Pinpoint the cell where the given text exists, returning its (x, y) midpoint coordinate. 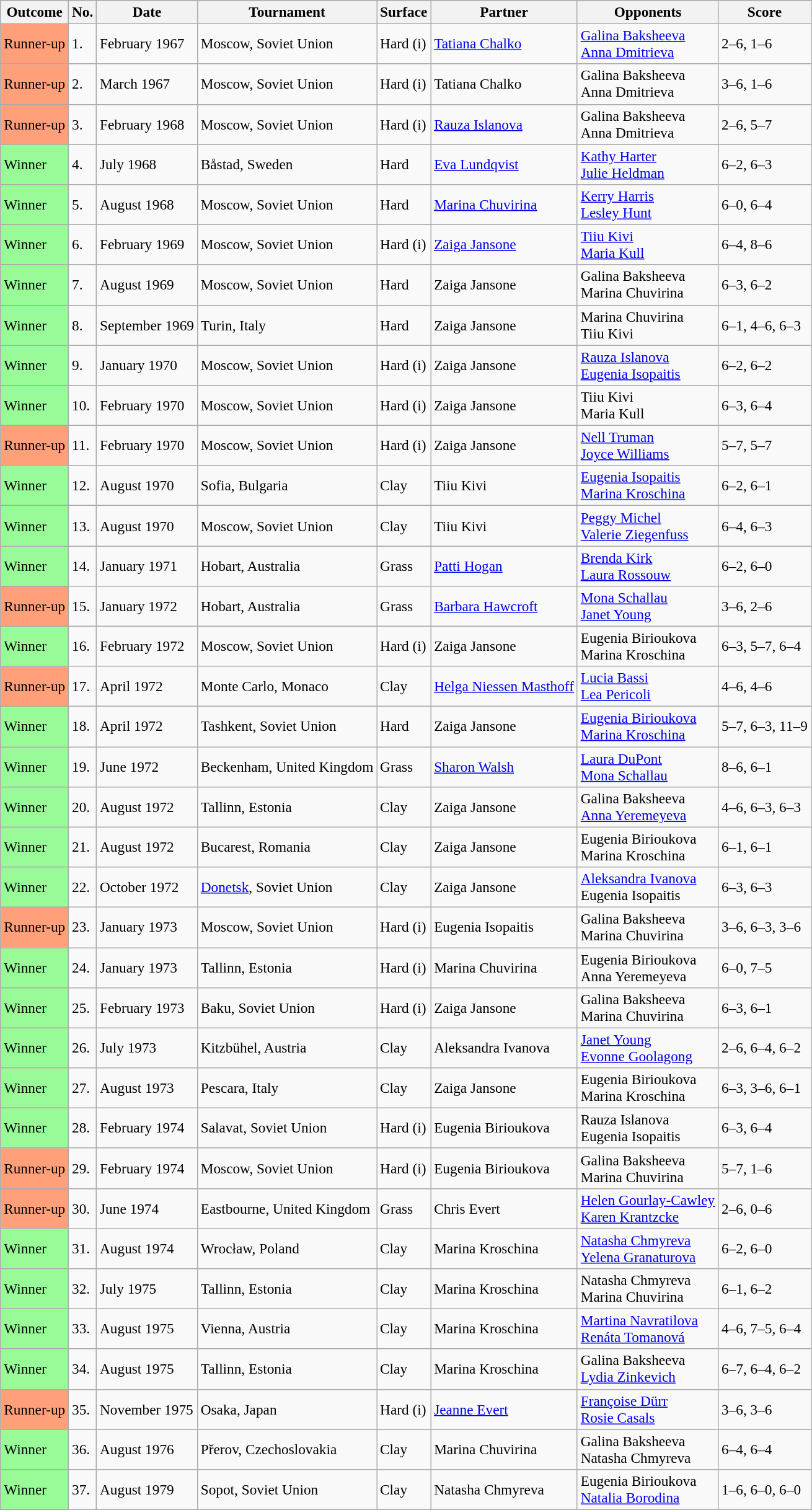
June 1974 (148, 1209)
13. (83, 526)
Přerov, Czechoslovakia (286, 1449)
6–4, 6–3 (765, 526)
3. (83, 124)
6–1, 6–2 (765, 1288)
Nell Truman Joyce Williams (647, 445)
1. (83, 43)
14. (83, 565)
Outcome (35, 12)
August 1973 (148, 1087)
6–2, 6–3 (765, 164)
6–4, 6–4 (765, 1449)
7. (83, 285)
20. (83, 807)
3–6, 6–3, 3–6 (765, 927)
2. (83, 84)
2–6, 1–6 (765, 43)
37. (83, 1489)
12. (83, 486)
6. (83, 244)
Helga Niessen Masthoff (505, 687)
3–6, 1–6 (765, 84)
6–4, 8–6 (765, 244)
Kerry Harris Lesley Hunt (647, 205)
6–3, 5–7, 6–4 (765, 646)
September 1969 (148, 325)
March 1967 (148, 84)
Pescara, Italy (286, 1087)
August 1968 (148, 205)
15. (83, 606)
Patti Hogan (505, 565)
6–3, 6–1 (765, 1008)
27. (83, 1087)
Helen Gourlay-Cawley Karen Krantzcke (647, 1209)
17. (83, 687)
Peggy Michel Valerie Ziegenfuss (647, 526)
August 1976 (148, 1449)
Françoise Dürr Rosie Casals (647, 1410)
10. (83, 405)
Aleksandra Ivanova (505, 1048)
Barbara Hawcroft (505, 606)
33. (83, 1329)
8–6, 6–1 (765, 766)
6–1, 4–6, 6–3 (765, 325)
Eugenia Birioukova Anna Yeremeyeva (647, 967)
Martina Navratilova Renáta Tomanová (647, 1329)
Eastbourne, United Kingdom (286, 1209)
Galina Baksheeva Lydia Zinkevich (647, 1369)
31. (83, 1248)
Score (765, 12)
4–6, 4–6 (765, 687)
18. (83, 726)
Janet Young Evonne Goolagong (647, 1048)
Sharon Walsh (505, 766)
July 1968 (148, 164)
3–6, 3–6 (765, 1410)
5–7, 6–3, 11–9 (765, 726)
21. (83, 847)
Kathy Harter Julie Heldman (647, 164)
Salavat, Soviet Union (286, 1128)
16. (83, 646)
6–0, 6–4 (765, 205)
August 1979 (148, 1489)
Eva Lundqvist (505, 164)
4. (83, 164)
6–3, 6–3 (765, 886)
6–2, 6–2 (765, 364)
Marina Chuvirina Tiiu Kivi (647, 325)
26. (83, 1048)
35. (83, 1410)
July 1975 (148, 1288)
January 1970 (148, 364)
Aleksandra Ivanova Eugenia Isopaitis (647, 886)
Vienna, Austria (286, 1329)
3–6, 2–6 (765, 606)
Natasha Chmyreva (505, 1489)
Bucarest, Romania (286, 847)
5–7, 5–7 (765, 445)
July 1973 (148, 1048)
Mona Schallau Janet Young (647, 606)
9. (83, 364)
5–7, 1–6 (765, 1168)
Sopot, Soviet Union (286, 1489)
Monte Carlo, Monaco (286, 687)
28. (83, 1128)
24. (83, 967)
Turin, Italy (286, 325)
Osaka, Japan (286, 1410)
Kitzbühel, Austria (286, 1048)
Eugenia Isopaitis Marina Kroschina (647, 486)
19. (83, 766)
2–6, 0–6 (765, 1209)
2–6, 6–4, 6–2 (765, 1048)
February 1973 (148, 1008)
Brenda Kirk Laura Rossouw (647, 565)
Rauza Islanova (505, 124)
Jeanne Evert (505, 1410)
Natasha Chmyreva Marina Chuvirina (647, 1288)
No. (83, 12)
5. (83, 205)
11. (83, 445)
June 1972 (148, 766)
January 1971 (148, 565)
Opponents (647, 12)
October 1972 (148, 886)
Lucia Bassi Lea Pericoli (647, 687)
August 1974 (148, 1248)
32. (83, 1288)
November 1975 (148, 1410)
36. (83, 1449)
6–1, 6–1 (765, 847)
Tashkent, Soviet Union (286, 726)
Natasha Chmyreva Yelena Granaturova (647, 1248)
1–6, 6–0, 6–0 (765, 1489)
6–2, 6–1 (765, 486)
4–6, 7–5, 6–4 (765, 1329)
25. (83, 1008)
Date (148, 12)
Baku, Soviet Union (286, 1008)
February 1969 (148, 244)
Beckenham, United Kingdom (286, 766)
29. (83, 1168)
Wrocław, Poland (286, 1248)
Galina Baksheeva Natasha Chmyreva (647, 1449)
Surface (404, 12)
Sofia, Bulgaria (286, 486)
23. (83, 927)
2–6, 5–7 (765, 124)
Donetsk, Soviet Union (286, 886)
February 1968 (148, 124)
Galina Baksheeva Anna Yeremeyeva (647, 807)
6–7, 6–4, 6–2 (765, 1369)
Partner (505, 12)
January 1972 (148, 606)
8. (83, 325)
February 1972 (148, 646)
34. (83, 1369)
Chris Evert (505, 1209)
Eugenia Birioukova Natalia Borodina (647, 1489)
4–6, 6–3, 6–3 (765, 807)
February 1967 (148, 43)
30. (83, 1209)
Båstad, Sweden (286, 164)
6–3, 6–2 (765, 285)
6–3, 3–6, 6–1 (765, 1087)
Eugenia Isopaitis (505, 927)
August 1969 (148, 285)
Tournament (286, 12)
6–0, 7–5 (765, 967)
22. (83, 886)
Laura DuPont Mona Schallau (647, 766)
